Identify which cell holds the provided text, then report its [X, Y] central coordinate. 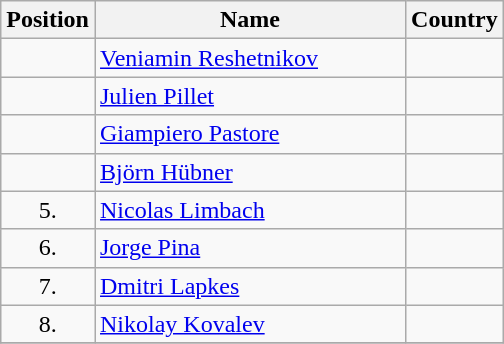
Position [48, 20]
Nikolay Kovalev [250, 324]
Julien Pillet [250, 96]
Giampiero Pastore [250, 134]
Dmitri Lapkes [250, 286]
7. [48, 286]
8. [48, 324]
Nicolas Limbach [250, 210]
Jorge Pina [250, 248]
Björn Hübner [250, 172]
Name [250, 20]
Veniamin Reshetnikov [250, 58]
5. [48, 210]
6. [48, 248]
Country [455, 20]
